Scan for the cell matching the given text and deliver its (x, y) coordinate at center. 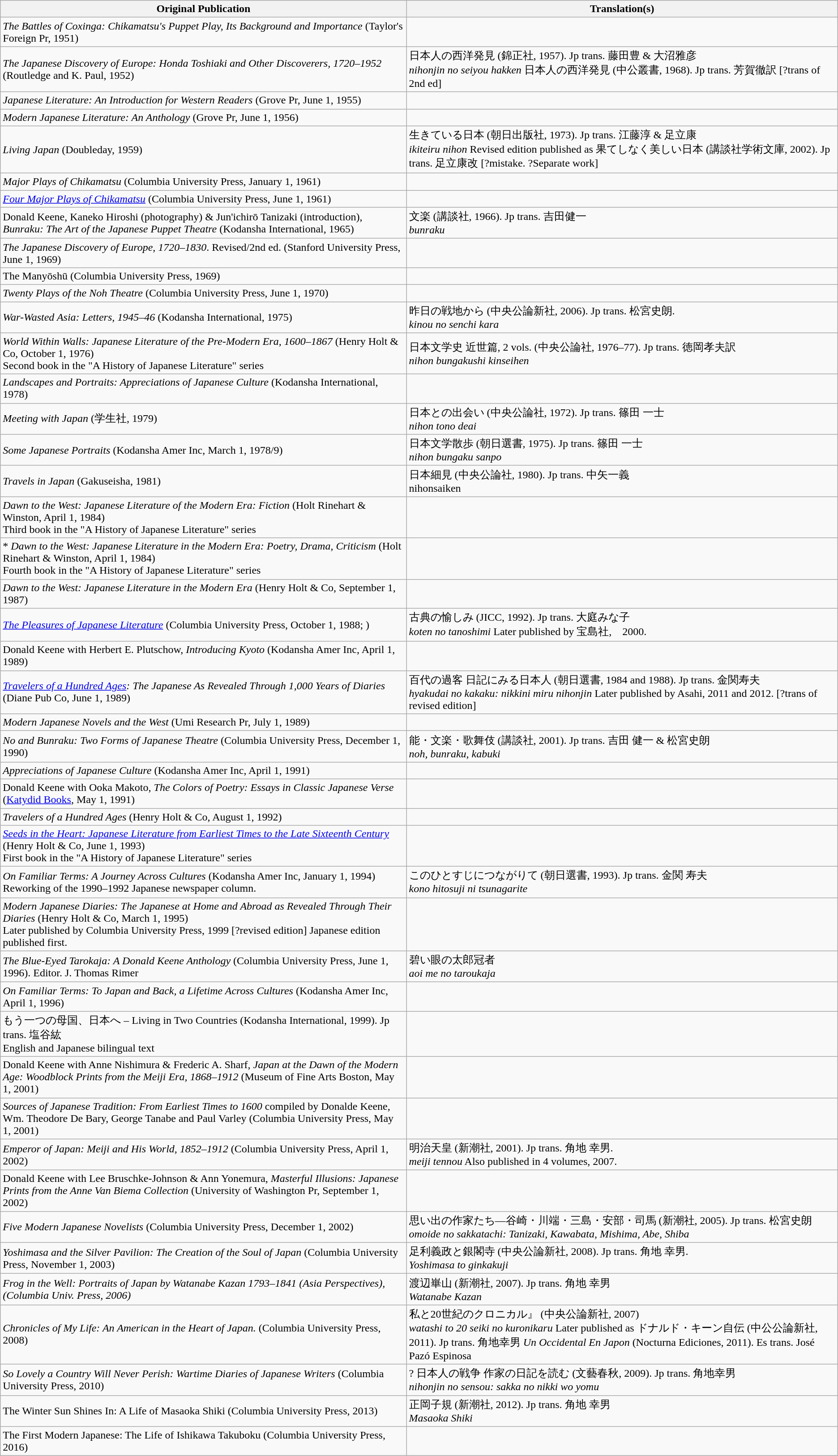
Dawn to the West: Japanese Literature in the Modern Era (Henry Holt & Co, September 1, 1987) (203, 594)
The Manyōshū (Columbia University Press, 1969) (203, 276)
Meeting with Japan (学生社, 1979) (203, 419)
Yoshimasa and the Silver Pavilion: The Creation of the Soul of Japan (Columbia University Press, November 1, 2003) (203, 1258)
Living Japan (Doubleday, 1959) (203, 150)
足利義政と銀閣寺 (中央公論新社, 2008). Jp trans. 角地 幸男.Yoshimasa to ginkakuji (622, 1258)
So Lovely a Country Will Never Perish: Wartime Diaries of Japanese Writers (Columbia University Press, 2010) (203, 1380)
Major Plays of Chikamatsu (Columbia University Press, January 1, 1961) (203, 182)
War-Wasted Asia: Letters, 1945–46 (Kodansha International, 1975) (203, 318)
このひとすじにつながりて (朝日選書, 1993). Jp trans. 金関 寿夫kono hitosuji ni tsunagarite (622, 882)
Travels in Japan (Gakuseisha, 1981) (203, 481)
Chronicles of My Life: An American in the Heart of Japan. (Columbia University Press, 2008) (203, 1335)
Emperor of Japan: Meiji and His World, 1852–1912 (Columbia University Press, April 1, 2002) (203, 1155)
On Familiar Terms: To Japan and Back, a Lifetime Across Cultures (Kodansha Amer Inc, April 1, 1996) (203, 997)
The Pleasures of Japanese Literature (Columbia University Press, October 1, 1988; ) (203, 625)
Modern Japanese Literature: An Anthology (Grove Pr, June 1, 1956) (203, 117)
Some Japanese Portraits (Kodansha Amer Inc, March 1, 1978/9) (203, 450)
Travelers of a Hundred Ages (Henry Holt & Co, August 1, 1992) (203, 816)
もう一つの母国、日本へ – Living in Two Countries (Kodansha International, 1999). Jp trans. 塩谷紘English and Japanese bilingual text (203, 1034)
? 日本人の戦争 作家の日記を読む (文藝春秋, 2009). Jp trans. 角地幸男nihonjin no sensou: sakka no nikki wo yomu (622, 1380)
Twenty Plays of the Noh Theatre (Columbia University Press, June 1, 1970) (203, 293)
On Familiar Terms: A Journey Across Cultures (Kodansha Amer Inc, January 1, 1994)Reworking of the 1990–1992 Japanese newspaper column. (203, 882)
能・文楽・歌舞伎 (講談社, 2001). Jp trans. 吉田 健一 & 松宮史朗noh, bunraku, kabuki (622, 747)
The Japanese Discovery of Europe: Honda Toshiaki and Other Discoverers, 1720–1952 (Routledge and K. Paul, 1952) (203, 69)
思い出の作家たち―谷崎・川端・三島・安部・司馬 (新潮社, 2005). Jp trans. 松宮史朗omoide no sakkatachi: Tanizaki, Kawabata, Mishima, Abe, Shiba (622, 1227)
Donald Keene with Ooka Makoto, The Colors of Poetry: Essays in Classic Japanese Verse (Katydid Books, May 1, 1991) (203, 794)
日本文学史 近世篇, 2 vols. (中央公論社, 1976–77). Jp trans. 徳岡孝夫訳nihon bungakushi kinseihen (622, 353)
Travelers of a Hundred Ages: The Japanese As Revealed Through 1,000 Years of Diaries (Diane Pub Co, June 1, 1989) (203, 692)
正岡子規 (新潮社, 2012). Jp trans. 角地 幸男Masaoka Shiki (622, 1411)
The Winter Sun Shines In: A Life of Masaoka Shiki (Columbia University Press, 2013) (203, 1411)
The First Modern Japanese: The Life of Ishikawa Takuboku (Columbia University Press, 2016) (203, 1441)
No and Bunraku: Two Forms of Japanese Theatre (Columbia University Press, December 1, 1990) (203, 747)
日本人の西洋発見 (錦正社, 1957). Jp trans. 藤田豊 & 大沼雅彦nihonjin no seiyou hakken 日本人の西洋発見 (中公叢書, 1968). Jp trans. 芳賀徹訳 [?trans of 2nd ed] (622, 69)
Japanese Literature: An Introduction for Western Readers (Grove Pr, June 1, 1955) (203, 100)
Original Publication (203, 9)
Appreciations of Japanese Culture (Kodansha Amer Inc, April 1, 1991) (203, 770)
The Japanese Discovery of Europe, 1720–1830. Revised/2nd ed. (Stanford University Press, June 1, 1969) (203, 253)
碧い眼の太郎冠者aoi me no taroukaja (622, 966)
文楽 (講談社, 1966). Jp trans. 吉田健一bunraku (622, 223)
Translation(s) (622, 9)
渡辺崋山 (新潮社, 2007). Jp trans. 角地 幸男Watanabe Kazan (622, 1289)
Modern Japanese Novels and the West (Umi Research Pr, July 1, 1989) (203, 722)
The Blue-Eyed Tarokaja: A Donald Keene Anthology (Columbia University Press, June 1, 1996). Editor. J. Thomas Rimer (203, 966)
Landscapes and Portraits: Appreciations of Japanese Culture (Kodansha International, 1978) (203, 389)
明治天皇 (新潮社, 2001). Jp trans. 角地 幸男.meiji tennou Also published in 4 volumes, 2007. (622, 1155)
The Battles of Coxinga: Chikamatsu's Puppet Play, Its Background and Importance (Taylor's Foreign Pr, 1951) (203, 32)
Frog in the Well: Portraits of Japan by Watanabe Kazan 1793–1841 (Asia Perspectives),(Columbia Univ. Press, 2006) (203, 1289)
Donald Keene with Herbert E. Plutschow, Introducing Kyoto (Kodansha Amer Inc, April 1, 1989) (203, 656)
日本文学散歩 (朝日選書, 1975). Jp trans. 篠田 一士nihon bungaku sanpo (622, 450)
日本細見 (中央公論社, 1980). Jp trans. 中矢一義nihonsaiken (622, 481)
Five Modern Japanese Novelists (Columbia University Press, December 1, 2002) (203, 1227)
Four Major Plays of Chikamatsu (Columbia University Press, June 1, 1961) (203, 199)
古典の愉しみ (JICC, 1992). Jp trans. 大庭みな子koten no tanoshimi Later published by 宝島社, 2000. (622, 625)
昨日の戦地から (中央公論新社, 2006). Jp trans. 松宮史朗.kinou no senchi kara (622, 318)
日本との出会い (中央公論社, 1972). Jp trans. 篠田 一士nihon tono deai (622, 419)
